For the text-containing cell, return its midpoint in (X, Y) coordinate format. 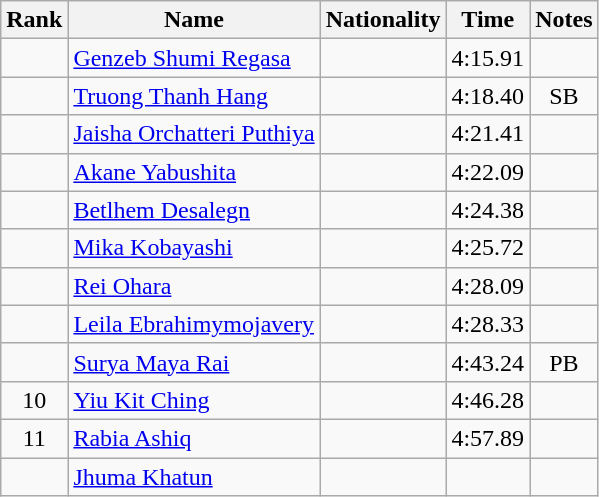
4:28.09 (488, 286)
Truong Thanh Hang (194, 96)
Mika Kobayashi (194, 248)
4:57.89 (488, 438)
Leila Ebrahimymojavery (194, 324)
Yiu Kit Ching (194, 400)
4:22.09 (488, 172)
Jhuma Khatun (194, 477)
Akane Yabushita (194, 172)
4:43.24 (488, 362)
4:21.41 (488, 134)
4:18.40 (488, 96)
Name (194, 20)
4:15.91 (488, 58)
Genzeb Shumi Regasa (194, 58)
4:28.33 (488, 324)
Time (488, 20)
11 (34, 438)
Notes (564, 20)
Betlhem Desalegn (194, 210)
Nationality (383, 20)
Rei Ohara (194, 286)
4:24.38 (488, 210)
Rank (34, 20)
4:46.28 (488, 400)
Rabia Ashiq (194, 438)
PB (564, 362)
SB (564, 96)
4:25.72 (488, 248)
Jaisha Orchatteri Puthiya (194, 134)
Surya Maya Rai (194, 362)
10 (34, 400)
